Scan for the cell matching the given text and deliver its [x, y] coordinate at center. 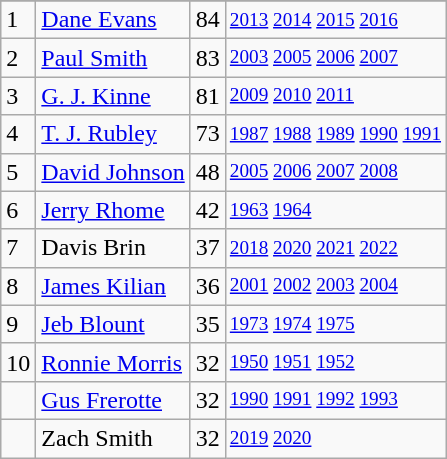
35 [208, 324]
10 [18, 362]
73 [208, 134]
2 [18, 58]
1990 1991 1992 1993 [335, 400]
8 [18, 286]
1963 1964 [335, 210]
81 [208, 96]
2018 2020 2021 2022 [335, 248]
48 [208, 172]
Jeb Blount [113, 324]
36 [208, 286]
1987 1988 1989 1990 1991 [335, 134]
84 [208, 20]
37 [208, 248]
2013 2014 2015 2016 [335, 20]
2001 2002 2003 2004 [335, 286]
5 [18, 172]
Zach Smith [113, 438]
6 [18, 210]
Davis Brin [113, 248]
1973 1974 1975 [335, 324]
7 [18, 248]
Dane Evans [113, 20]
James Kilian [113, 286]
T. J. Rubley [113, 134]
1950 1951 1952 [335, 362]
G. J. Kinne [113, 96]
83 [208, 58]
42 [208, 210]
9 [18, 324]
1 [18, 20]
Jerry Rhome [113, 210]
2005 2006 2007 2008 [335, 172]
3 [18, 96]
David Johnson [113, 172]
Paul Smith [113, 58]
4 [18, 134]
2009 2010 2011 [335, 96]
Gus Frerotte [113, 400]
Ronnie Morris [113, 362]
2003 2005 2006 2007 [335, 58]
2019 2020 [335, 438]
